Scan for the cell matching the given text and deliver its [X, Y] coordinate at center. 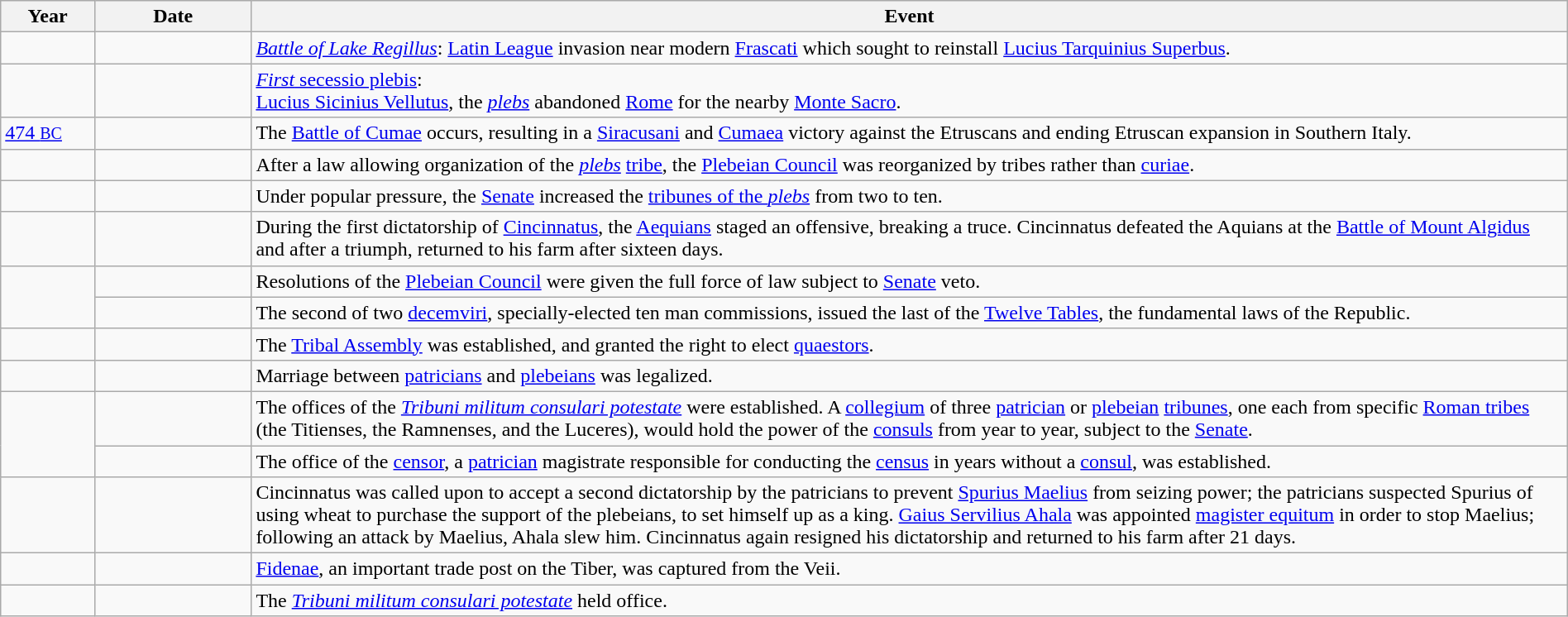
Year [48, 17]
Under popular pressure, the Senate increased the tribunes of the plebs from two to ten. [910, 196]
474 BC [48, 133]
The Tribal Assembly was established, and granted the right to elect quaestors. [910, 344]
Date [172, 17]
Fidenae, an important trade post on the Tiber, was captured from the Veii. [910, 569]
The second of two decemviri, specially-elected ten man commissions, issued the last of the Twelve Tables, the fundamental laws of the Republic. [910, 313]
Event [910, 17]
The Tribuni militum consulari potestate held office. [910, 600]
The Battle of Cumae occurs, resulting in a Siracusani and Cumaea victory against the Etruscans and ending Etruscan expansion in Southern Italy. [910, 133]
Battle of Lake Regillus: Latin League invasion near modern Frascati which sought to reinstall Lucius Tarquinius Superbus. [910, 48]
First secessio plebis:Lucius Sicinius Vellutus, the plebs abandoned Rome for the nearby Monte Sacro. [910, 91]
The office of the censor, a patrician magistrate responsible for conducting the census in years without a consul, was established. [910, 461]
Resolutions of the Plebeian Council were given the full force of law subject to Senate veto. [910, 281]
Marriage between patricians and plebeians was legalized. [910, 375]
After a law allowing organization of the plebs tribe, the Plebeian Council was reorganized by tribes rather than curiae. [910, 165]
